Determine the (X, Y) coordinate at the center of the cell enclosing the given text.  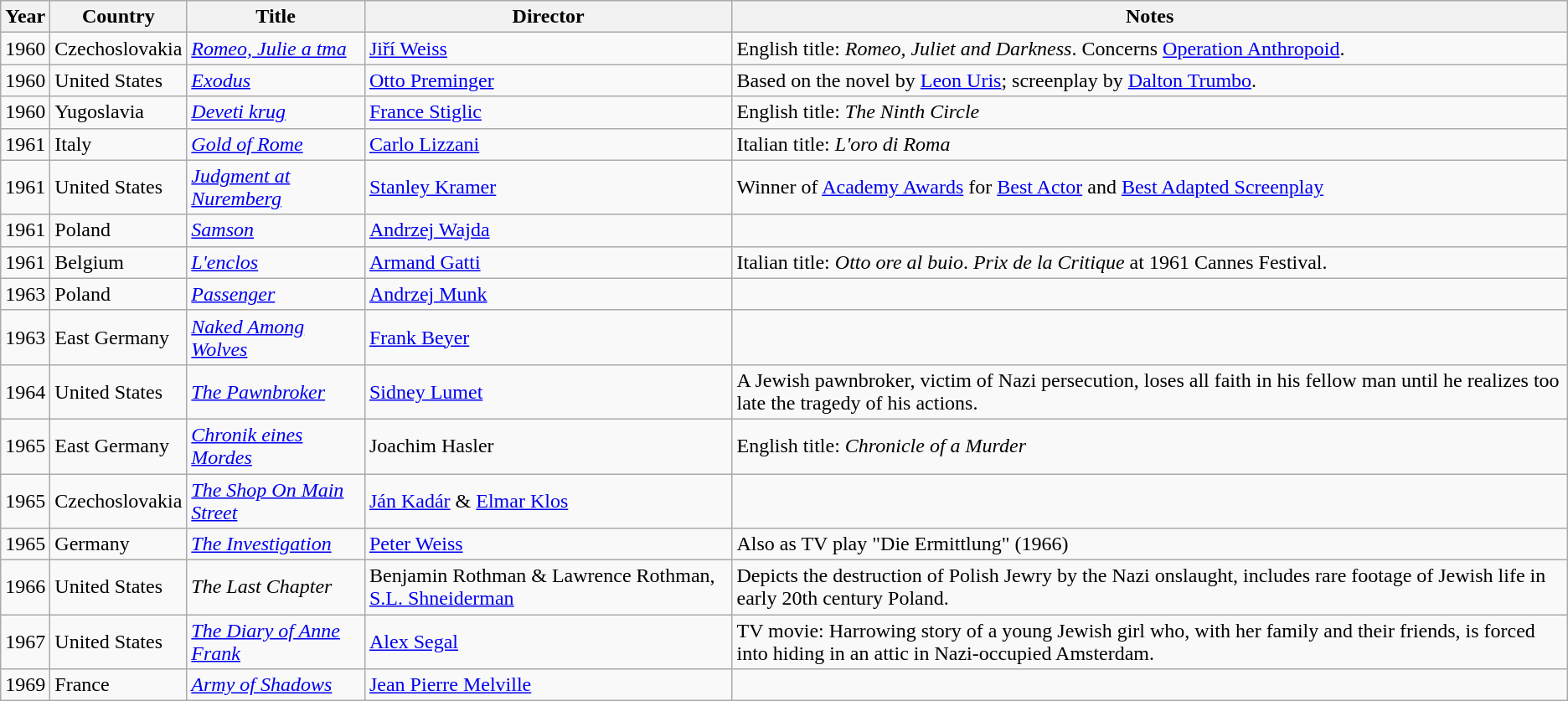
The Diary of Anne Frank (276, 642)
1964 (25, 392)
Sidney Lumet (548, 392)
Andrzej Wajda (548, 230)
Title (276, 17)
Director (548, 17)
Country (119, 17)
Italian title: Otto ore al buio. Prix de la Critique at 1961 Cannes Festival. (1149, 262)
Based on the novel by Leon Uris; screenplay by Dalton Trumbo. (1149, 80)
Passenger (276, 294)
Romeo, Julie a tma (276, 49)
Armand Gatti (548, 262)
Year (25, 17)
The Pawnbroker (276, 392)
France Stiglic (548, 112)
Jean Pierre Melville (548, 685)
Judgment at Nuremberg (276, 188)
Yugoslavia (119, 112)
Depicts the destruction of Polish Jewry by the Nazi onslaught, includes rare footage of Jewish life in early 20th century Poland. (1149, 588)
Naked Among Wolves (276, 337)
Otto Preminger (548, 80)
1967 (25, 642)
Peter Weiss (548, 544)
Joachim Hasler (548, 446)
English title: The Ninth Circle (1149, 112)
Winner of Academy Awards for Best Actor and Best Adapted Screenplay (1149, 188)
Notes (1149, 17)
Samson (276, 230)
Frank Beyer (548, 337)
Italian title: L'oro di Roma (1149, 144)
A Jewish pawnbroker, victim of Nazi persecution, loses all faith in his fellow man until he realizes too late the tragedy of his actions. (1149, 392)
The Last Chapter (276, 588)
Andrzej Munk (548, 294)
Exodus (276, 80)
English title: Chronicle of a Murder (1149, 446)
The Investigation (276, 544)
Carlo Lizzani (548, 144)
Deveti krug (276, 112)
Germany (119, 544)
English title: Romeo, Juliet and Darkness. Concerns Operation Anthropoid. (1149, 49)
Alex Segal (548, 642)
Also as TV play "Die Ermittlung" (1966) (1149, 544)
1966 (25, 588)
Ján Kadár & Elmar Klos (548, 501)
Jiří Weiss (548, 49)
Stanley Kramer (548, 188)
Chronik eines Mordes (276, 446)
France (119, 685)
Benjamin Rothman & Lawrence Rothman, S.L. Shneiderman (548, 588)
Army of Shadows (276, 685)
Italy (119, 144)
The Shop On Main Street (276, 501)
1969 (25, 685)
Belgium (119, 262)
L'enclos (276, 262)
Gold of Rome (276, 144)
